Return the (x, y) coordinate for the center point of the cell that contains the specified text.  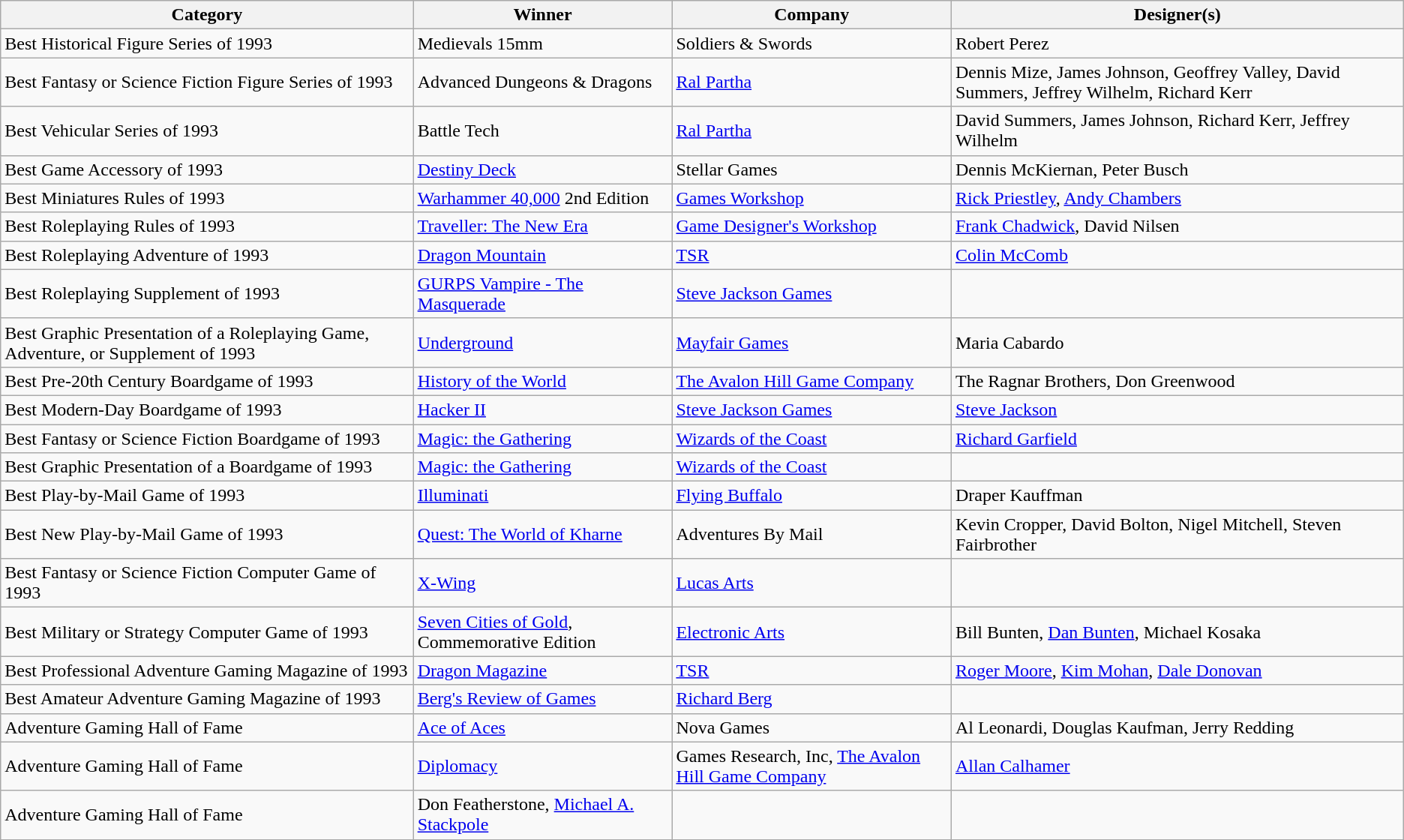
Quest: The World of Kharne (543, 534)
Best Professional Adventure Gaming Magazine of 1993 (207, 670)
Best New Play-by-Mail Game of 1993 (207, 534)
Best Amateur Adventure Gaming Magazine of 1993 (207, 699)
Best Fantasy or Science Fiction Figure Series of 1993 (207, 82)
Winner (543, 15)
Games Research, Inc, The Avalon Hill Game Company (811, 766)
Frank Chadwick, David Nilsen (1177, 226)
Best Roleplaying Supplement of 1993 (207, 294)
Roger Moore, Kim Mohan, Dale Donovan (1177, 670)
Soldiers & Swords (811, 43)
Category (207, 15)
Maria Cabardo (1177, 342)
X-Wing (543, 583)
Best Fantasy or Science Fiction Boardgame of 1993 (207, 439)
Best Fantasy or Science Fiction Computer Game of 1993 (207, 583)
Ace of Aces (543, 727)
Warhammer 40,000 2nd Edition (543, 198)
Medievals 15mm (543, 43)
Electronic Arts (811, 631)
Dragon Magazine (543, 670)
Best Miniatures Rules of 1993 (207, 198)
Richard Berg (811, 699)
Rick Priestley, Andy Chambers (1177, 198)
Traveller: The New Era (543, 226)
History of the World (543, 381)
Adventures By Mail (811, 534)
Stellar Games (811, 169)
Robert Perez (1177, 43)
Al Leonardi, Douglas Kaufman, Jerry Redding (1177, 727)
Best Military or Strategy Computer Game of 1993 (207, 631)
Flying Buffalo (811, 496)
Steve Jackson (1177, 409)
Berg's Review of Games (543, 699)
Best Roleplaying Adventure of 1993 (207, 255)
Game Designer's Workshop (811, 226)
Seven Cities of Gold, Commemorative Edition (543, 631)
Underground (543, 342)
David Summers, James Johnson, Richard Kerr, Jeffrey Wilhelm (1177, 130)
The Ragnar Brothers, Don Greenwood (1177, 381)
Best Pre-20th Century Boardgame of 1993 (207, 381)
Battle Tech (543, 130)
Illuminati (543, 496)
Richard Garfield (1177, 439)
Best Historical Figure Series of 1993 (207, 43)
Best Vehicular Series of 1993 (207, 130)
Diplomacy (543, 766)
Dennis Mize, James Johnson, Geoffrey Valley, David Summers, Jeffrey Wilhelm, Richard Kerr (1177, 82)
Dennis McKiernan, Peter Busch (1177, 169)
Hacker II (543, 409)
Best Roleplaying Rules of 1993 (207, 226)
Best Modern-Day Boardgame of 1993 (207, 409)
Don Featherstone, Michael A. Stackpole (543, 814)
Dragon Mountain (543, 255)
Games Workshop (811, 198)
Advanced Dungeons & Dragons (543, 82)
Bill Bunten, Dan Bunten, Michael Kosaka (1177, 631)
GURPS Vampire - The Masquerade (543, 294)
Nova Games (811, 727)
Mayfair Games (811, 342)
Draper Kauffman (1177, 496)
Best Graphic Presentation of a Roleplaying Game, Adventure, or Supplement of 1993 (207, 342)
Kevin Cropper, David Bolton, Nigel Mitchell, Steven Fairbrother (1177, 534)
Company (811, 15)
Best Play-by-Mail Game of 1993 (207, 496)
Destiny Deck (543, 169)
The Avalon Hill Game Company (811, 381)
Designer(s) (1177, 15)
Best Graphic Presentation of a Boardgame of 1993 (207, 467)
Colin McComb (1177, 255)
Best Game Accessory of 1993 (207, 169)
Lucas Arts (811, 583)
Allan Calhamer (1177, 766)
